Return the (X, Y) coordinate for the center point of the cell that contains the specified text.  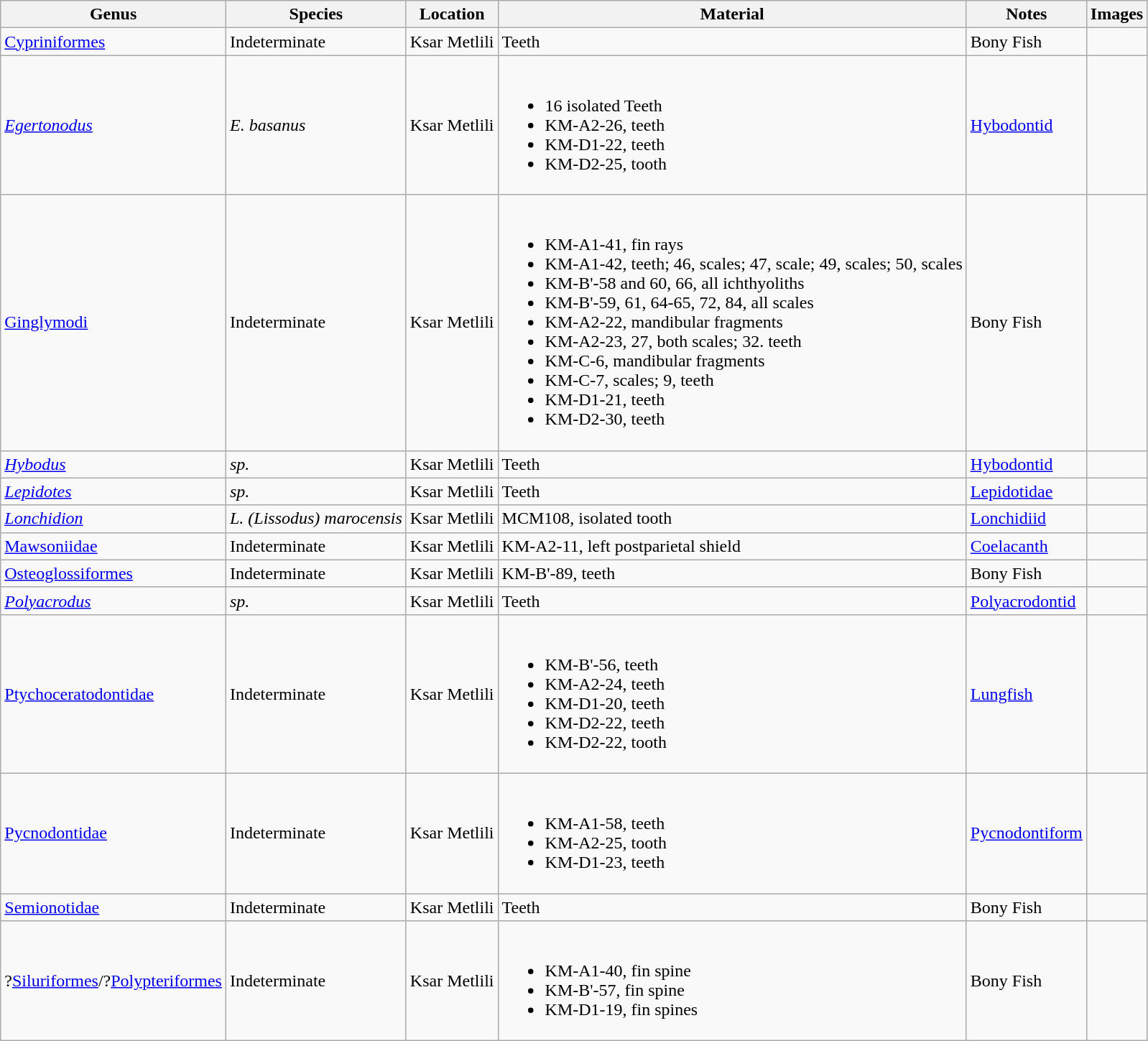
16 isolated TeethKM-A2-26, teethKM-D1-22, teethKM-D2-25, tooth (732, 125)
Lonchidiid (1026, 519)
Polyacrodus (114, 601)
Pycnodontidae (114, 833)
Coelacanth (1026, 546)
Species (316, 14)
Genus (114, 14)
Location (452, 14)
MCM108, isolated tooth (732, 519)
Osteoglossiformes (114, 573)
KM-A2-11, left postparietal shield (732, 546)
Material (732, 14)
Notes (1026, 14)
Polyacrodontid (1026, 601)
Semionotidae (114, 907)
Egertonodus (114, 125)
Lepidotidae (1026, 491)
Hybodus (114, 464)
KM-A1-58, teethKM-A2-25, toothKM-D1-23, teeth (732, 833)
Ginglymodi (114, 323)
E. basanus (316, 125)
Lonchidion (114, 519)
KM-A1-40, fin spineKM-B'-57, fin spineKM-D1-19, fin spines (732, 981)
Mawsoniidae (114, 546)
Lungfish (1026, 694)
KM-B'-89, teeth (732, 573)
Lepidotes (114, 491)
Cypriniformes (114, 42)
KM-B'-56, teethKM-A2-24, teethKM-D1-20, teethKM-D2-22, teethKM-D2-22, tooth (732, 694)
Pycnodontiform (1026, 833)
?Siluriformes/?Polypteriformes (114, 981)
Ptychoceratodontidae (114, 694)
L. (Lissodus) marocensis (316, 519)
Images (1116, 14)
